Return (X, Y) of the center of cell containing provided text 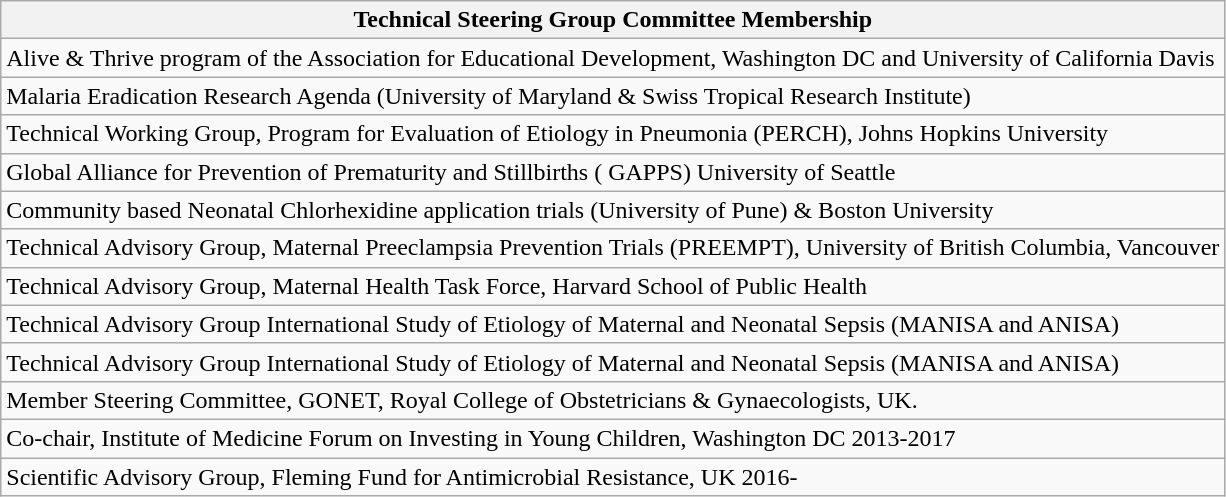
Co-chair, Institute of Medicine Forum on Investing in Young Children, Washington DC 2013-2017 (613, 438)
Scientific Advisory Group, Fleming Fund for Antimicrobial Resistance, UK 2016- (613, 477)
Global Alliance for Prevention of Prematurity and Stillbirths ( GAPPS) University of Seattle (613, 172)
Technical Steering Group Committee Membership (613, 20)
Malaria Eradication Research Agenda (University of Maryland & Swiss Tropical Research Institute) (613, 96)
Technical Working Group, Program for Evaluation of Etiology in Pneumonia (PERCH), Johns Hopkins University (613, 134)
Community based Neonatal Chlorhexidine application trials (University of Pune) & Boston University (613, 210)
Member Steering Committee, GONET, Royal College of Obstetricians & Gynaecologists, UK. (613, 400)
Alive & Thrive program of the Association for Educational Development, Washington DC and University of California Davis (613, 58)
Technical Advisory Group, Maternal Preeclampsia Prevention Trials (PREEMPT), University of British Columbia, Vancouver (613, 248)
Technical Advisory Group, Maternal Health Task Force, Harvard School of Public Health (613, 286)
